Identify which cell holds the provided text, then report its [X, Y] central coordinate. 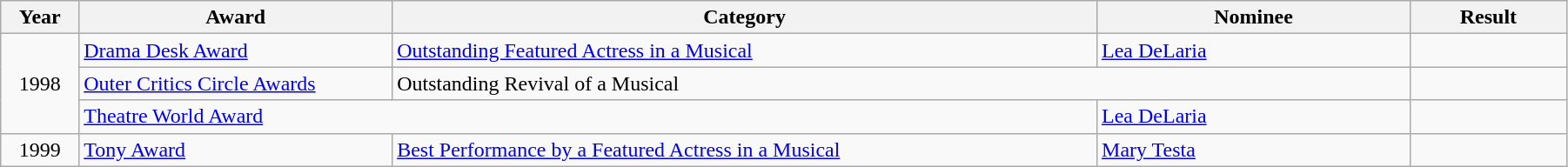
Mary Testa [1254, 150]
Nominee [1254, 17]
Award [236, 17]
1999 [40, 150]
1998 [40, 83]
Outstanding Featured Actress in a Musical [745, 50]
Best Performance by a Featured Actress in a Musical [745, 150]
Category [745, 17]
Year [40, 17]
Result [1488, 17]
Drama Desk Award [236, 50]
Theatre World Award [588, 117]
Tony Award [236, 150]
Outstanding Revival of a Musical [901, 83]
Outer Critics Circle Awards [236, 83]
